Identify which cell holds the provided text, then report its [X, Y] central coordinate. 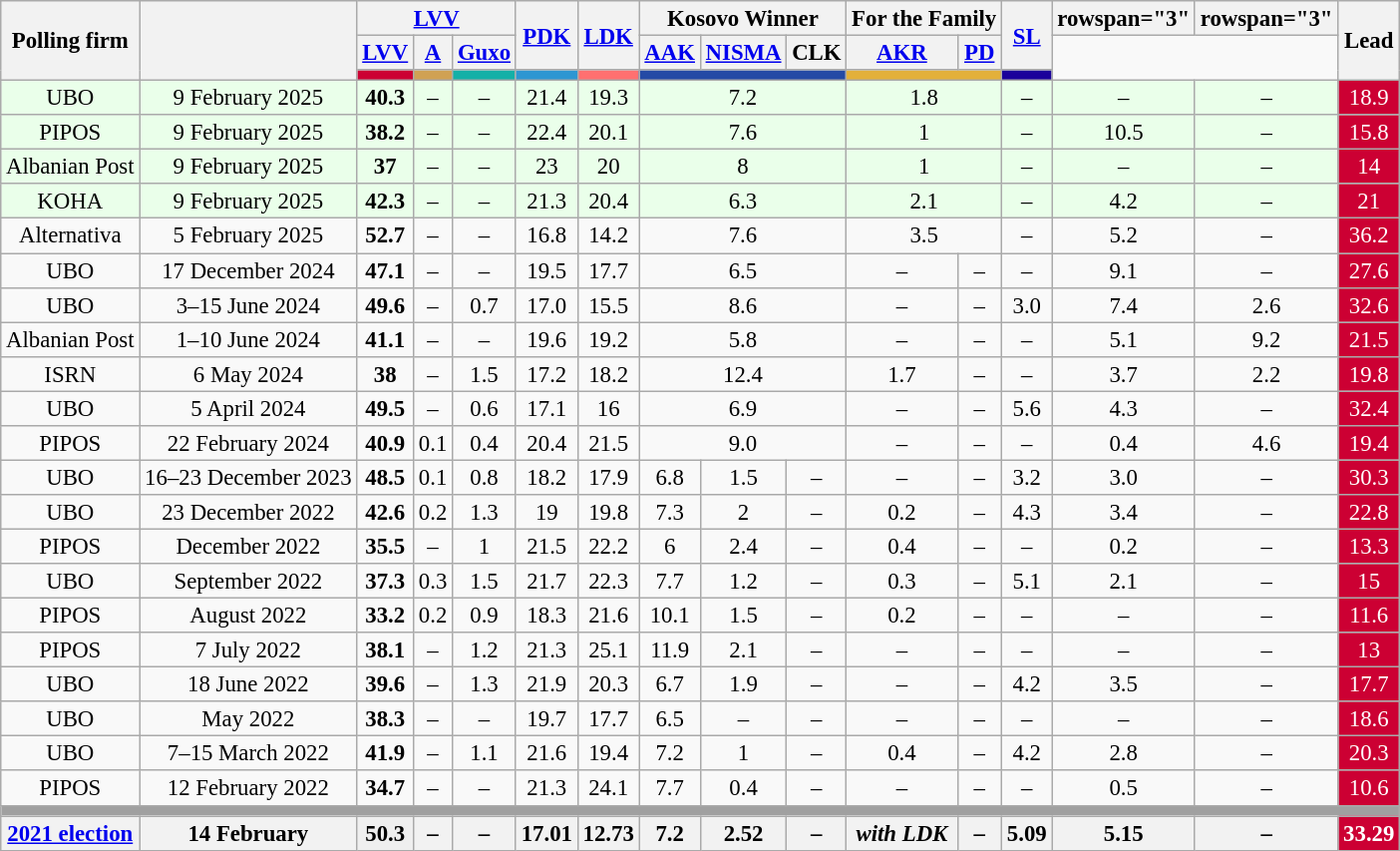
38 [385, 373]
15 [1369, 581]
15.8 [1369, 132]
21 [1369, 202]
14 [1369, 168]
41.1 [385, 339]
32.4 [1369, 409]
0.9 [485, 617]
0.6 [485, 409]
2021 election [70, 834]
PD [979, 54]
30.3 [1369, 477]
1.7 [901, 373]
20 [608, 168]
1–10 June 2024 [248, 339]
12.4 [743, 373]
7 July 2022 [248, 650]
5.15 [1123, 834]
5.2 [1123, 235]
13 [1369, 650]
PDK [546, 36]
6.3 [743, 202]
17.2 [546, 373]
41.9 [385, 754]
2.8 [1123, 754]
16–23 December 2023 [248, 477]
Polling firm [70, 41]
21.7 [546, 581]
5.8 [743, 339]
5 April 2024 [248, 409]
9.0 [743, 443]
August 2022 [248, 617]
48.5 [385, 477]
13.3 [1369, 547]
16.8 [546, 235]
19.3 [608, 98]
17.01 [546, 834]
33.29 [1369, 834]
2.4 [744, 547]
18 June 2022 [248, 684]
42.6 [385, 513]
27.6 [1369, 271]
0.5 [1123, 788]
3.7 [1123, 373]
18.3 [546, 617]
NISMA [744, 54]
22 February 2024 [248, 443]
9.1 [1123, 271]
9.2 [1266, 339]
49.6 [385, 305]
6.7 [670, 684]
33.2 [385, 617]
19 [546, 513]
6.9 [743, 409]
10.1 [670, 617]
32.6 [1369, 305]
11.6 [1369, 617]
SL [1027, 36]
11.9 [670, 650]
50.3 [385, 834]
6 May 2024 [248, 373]
3.2 [1027, 477]
20.1 [608, 132]
37 [385, 168]
40.9 [385, 443]
15.5 [608, 305]
17.0 [546, 305]
0.8 [485, 477]
2.52 [744, 834]
17.1 [546, 409]
10.6 [1369, 788]
47.1 [385, 271]
3.4 [1123, 513]
34.7 [385, 788]
6 [670, 547]
22.4 [546, 132]
A [433, 54]
5.6 [1027, 409]
14 February [248, 834]
37.3 [385, 581]
Alternativa [70, 235]
19.5 [546, 271]
with LDK [901, 834]
8 [743, 168]
25.1 [608, 650]
1.9 [744, 684]
10.5 [1123, 132]
38.1 [385, 650]
18.9 [1369, 98]
38.2 [385, 132]
4.6 [1266, 443]
22.2 [608, 547]
38.3 [385, 718]
KOHA [70, 202]
12 February 2022 [248, 788]
24.1 [608, 788]
2 [744, 513]
42.3 [385, 202]
AKR [901, 54]
12.73 [608, 834]
17 December 2024 [248, 271]
1.8 [924, 98]
Lead [1369, 41]
23 [546, 168]
35.5 [385, 547]
1.1 [485, 754]
ISRN [70, 373]
21.4 [546, 98]
19.7 [546, 718]
17.9 [608, 477]
6.8 [670, 477]
23 December 2022 [248, 513]
May 2022 [248, 718]
7–15 March 2022 [248, 754]
5.09 [1027, 834]
14.2 [608, 235]
19.2 [608, 339]
39.6 [385, 684]
CLK [817, 54]
7.3 [670, 513]
AAK [670, 54]
36.2 [1369, 235]
5 February 2025 [248, 235]
19.6 [546, 339]
8.6 [743, 305]
2.6 [1266, 305]
September 2022 [248, 581]
3–15 June 2024 [248, 305]
0.7 [485, 305]
LDK [608, 36]
16 [608, 409]
40.3 [385, 98]
2.2 [1266, 373]
52.7 [385, 235]
21.9 [546, 684]
18.6 [1369, 718]
For the Family [924, 18]
Guxo [485, 54]
7.4 [1123, 305]
22.8 [1369, 513]
22.3 [608, 581]
49.5 [385, 409]
Kosovo Winner [743, 18]
December 2022 [248, 547]
